Locate the cell with the specified text and output its [X, Y] center coordinate. 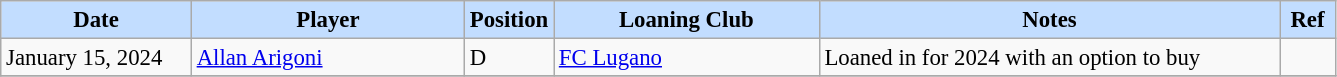
Loaned in for 2024 with an option to buy [1050, 58]
Player [328, 20]
Ref [1308, 20]
FC Lugano [687, 58]
Notes [1050, 20]
January 15, 2024 [96, 58]
Allan Arigoni [328, 58]
Position [508, 20]
Date [96, 20]
Loaning Club [687, 20]
D [508, 58]
